Scan for the cell matching the given text and deliver its (x, y) coordinate at center. 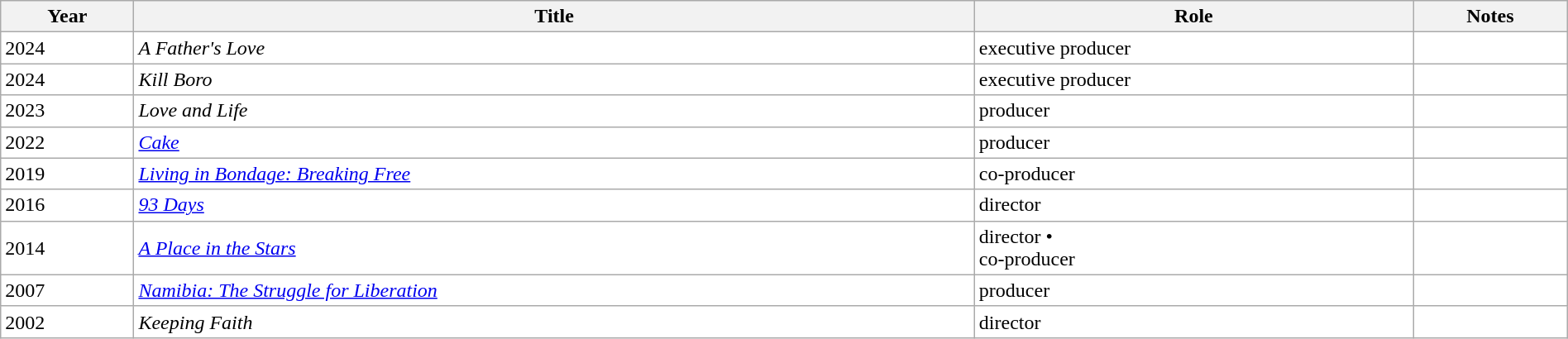
Title (554, 17)
2002 (68, 322)
Role (1193, 17)
Kill Boro (554, 79)
2023 (68, 111)
Love and Life (554, 111)
Year (68, 17)
A Place in the Stars (554, 248)
93 Days (554, 205)
Cake (554, 142)
Namibia: The Struggle for Liberation (554, 290)
co-producer (1193, 174)
A Father's Love (554, 48)
2014 (68, 248)
2022 (68, 142)
director • co-producer (1193, 248)
2019 (68, 174)
Keeping Faith (554, 322)
2007 (68, 290)
2016 (68, 205)
Living in Bondage: Breaking Free (554, 174)
Notes (1490, 17)
